Return the [x, y] coordinate for the center point of the cell that contains the specified text.  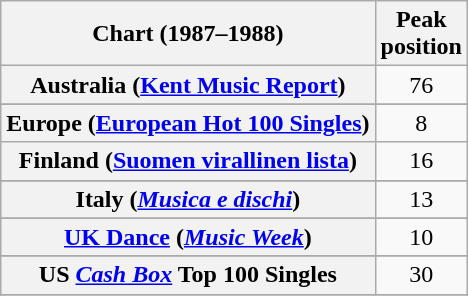
76 [421, 85]
Peakposition [421, 34]
10 [421, 237]
13 [421, 199]
30 [421, 275]
16 [421, 161]
Europe (European Hot 100 Singles) [188, 123]
8 [421, 123]
Australia (Kent Music Report) [188, 85]
Chart (1987–1988) [188, 34]
US Cash Box Top 100 Singles [188, 275]
Italy (Musica e dischi) [188, 199]
UK Dance (Music Week) [188, 237]
Finland (Suomen virallinen lista) [188, 161]
